Detect which cell encompasses the target text, then output its [x, y] center coordinate. 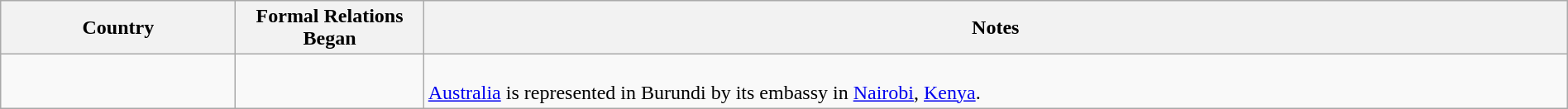
Formal Relations Began [329, 28]
Country [118, 28]
Notes [996, 28]
Australia is represented in Burundi by its embassy in Nairobi, Kenya. [996, 81]
